Search for the cell housing the specified text and yield its [x, y] center coordinate. 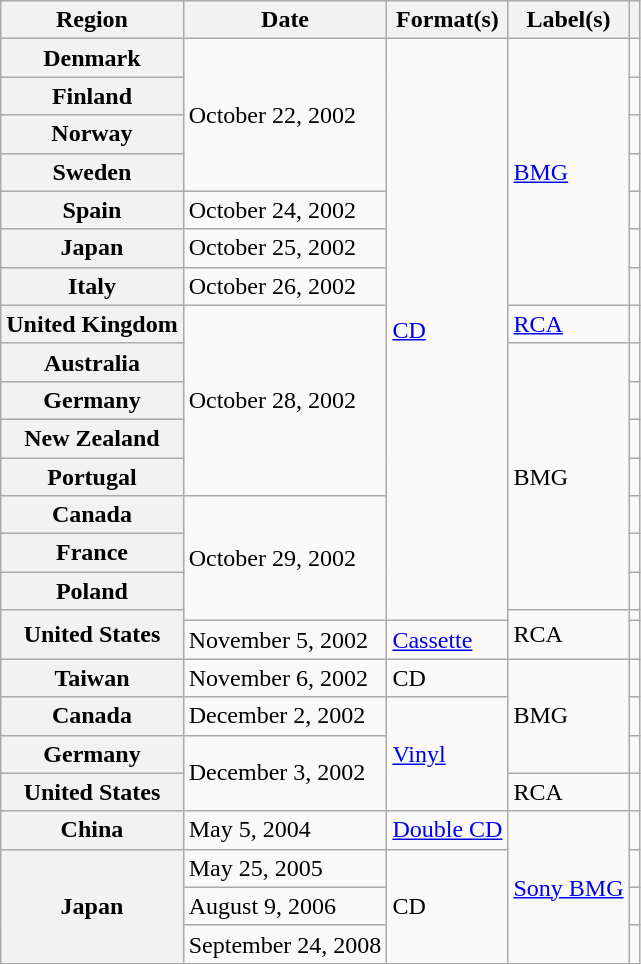
United Kingdom [92, 324]
Portugal [92, 477]
Format(s) [448, 20]
August 9, 2006 [285, 906]
May 5, 2004 [285, 830]
Norway [92, 134]
November 5, 2002 [285, 640]
Spain [92, 210]
Denmark [92, 58]
Sweden [92, 172]
Label(s) [568, 20]
Date [285, 20]
October 29, 2002 [285, 558]
Australia [92, 362]
October 26, 2002 [285, 286]
December 2, 2002 [285, 716]
October 24, 2002 [285, 210]
Region [92, 20]
October 22, 2002 [285, 115]
Sony BMG [568, 887]
Finland [92, 96]
France [92, 553]
October 28, 2002 [285, 400]
Poland [92, 591]
December 3, 2002 [285, 773]
Vinyl [448, 754]
China [92, 830]
New Zealand [92, 438]
October 25, 2002 [285, 248]
Double CD [448, 830]
November 6, 2002 [285, 678]
Taiwan [92, 678]
Cassette [448, 640]
May 25, 2005 [285, 868]
September 24, 2008 [285, 944]
Italy [92, 286]
